Locate the cell with the specified text and output its (x, y) center coordinate. 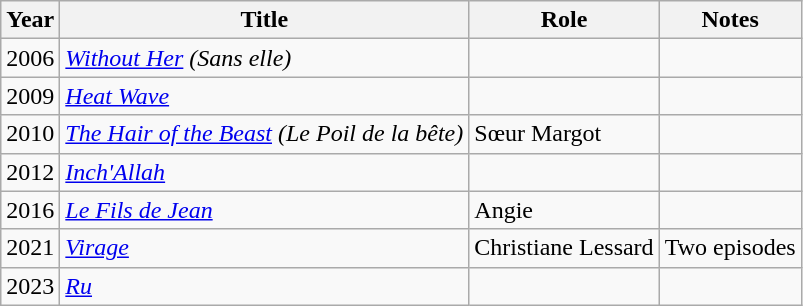
Angie (564, 210)
2023 (30, 286)
Year (30, 20)
Sœur Margot (564, 134)
The Hair of the Beast (Le Poil de la bête) (264, 134)
2016 (30, 210)
2021 (30, 248)
2009 (30, 96)
Virage (264, 248)
Christiane Lessard (564, 248)
Role (564, 20)
Inch'Allah (264, 172)
2012 (30, 172)
Without Her (Sans elle) (264, 58)
Ru (264, 286)
Le Fils de Jean (264, 210)
Heat Wave (264, 96)
Notes (730, 20)
2010 (30, 134)
2006 (30, 58)
Title (264, 20)
Two episodes (730, 248)
